Output the (X, Y) coordinate of the center of the cell containing the given text.  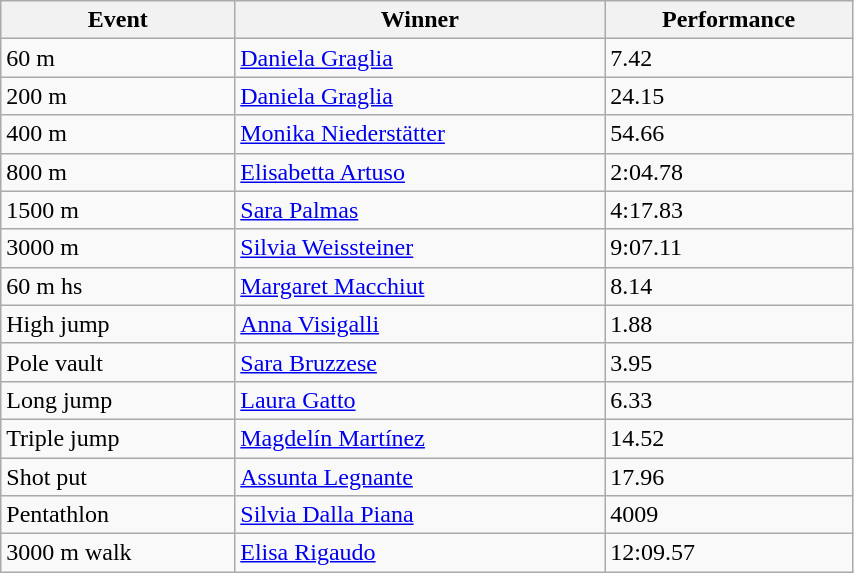
Triple jump (118, 438)
3.95 (729, 362)
1.88 (729, 324)
Shot put (118, 477)
60 m (118, 58)
4:17.83 (729, 210)
Sara Bruzzese (420, 362)
High jump (118, 324)
Laura Gatto (420, 400)
Event (118, 20)
Silvia Dalla Piana (420, 515)
Silvia Weissteiner (420, 248)
60 m hs (118, 286)
7.42 (729, 58)
17.96 (729, 477)
9:07.11 (729, 248)
54.66 (729, 134)
3000 m (118, 248)
3000 m walk (118, 553)
200 m (118, 96)
800 m (118, 172)
Assunta Legnante (420, 477)
8.14 (729, 286)
Pole vault (118, 362)
Elisa Rigaudo (420, 553)
Margaret Macchiut (420, 286)
Monika Niederstätter (420, 134)
2:04.78 (729, 172)
Magdelín Martínez (420, 438)
14.52 (729, 438)
24.15 (729, 96)
4009 (729, 515)
Elisabetta Artuso (420, 172)
Sara Palmas (420, 210)
Anna Visigalli (420, 324)
Performance (729, 20)
Long jump (118, 400)
12:09.57 (729, 553)
6.33 (729, 400)
1500 m (118, 210)
Winner (420, 20)
400 m (118, 134)
Pentathlon (118, 515)
